Return the [x, y] coordinate for the center point of the cell that contains the specified text.  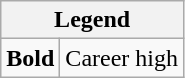
Legend [92, 20]
Career high [122, 58]
Bold [30, 58]
